Identify which cell holds the provided text, then report its [x, y] central coordinate. 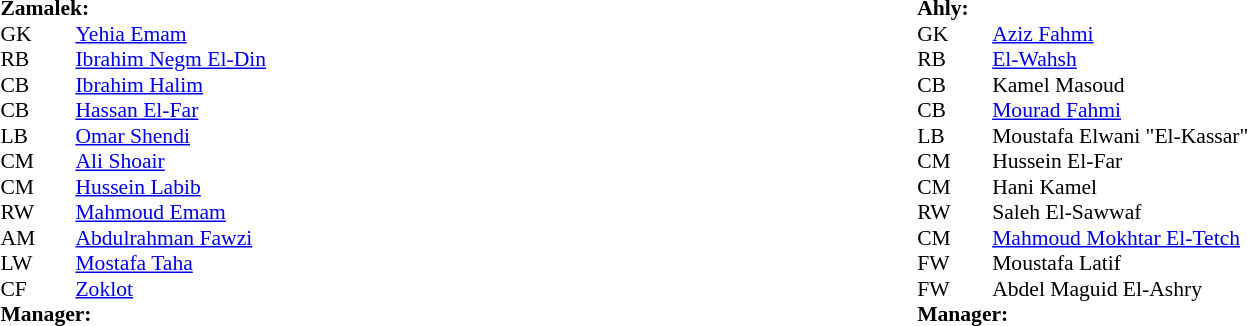
Hussein Labib [170, 187]
Omar Shendi [170, 136]
AM [19, 238]
Abdulrahman Fawzi [170, 238]
LW [19, 263]
Ibrahim Halim [170, 85]
Mostafa Taha [170, 263]
Ibrahim Negm El-Din [170, 59]
Ali Shoair [170, 161]
Yehia Emam [170, 34]
CF [19, 289]
Zoklot [170, 289]
Mahmoud Emam [170, 213]
Hassan El-Far [170, 111]
